Extract the [x, y] coordinate from the center of the cell holding the provided text.  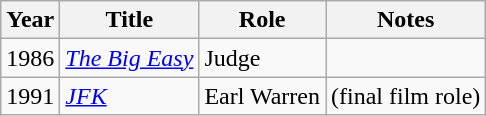
1986 [30, 58]
Earl Warren [262, 96]
(final film role) [406, 96]
The Big Easy [130, 58]
Notes [406, 20]
JFK [130, 96]
1991 [30, 96]
Judge [262, 58]
Year [30, 20]
Role [262, 20]
Title [130, 20]
